Return the (x, y) coordinate for the center point of the cell that contains the specified text.  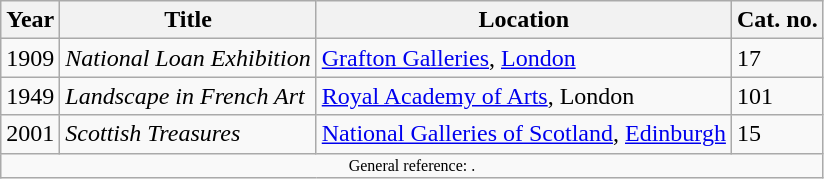
Royal Academy of Arts, London (524, 96)
Location (524, 20)
National Galleries of Scotland, Edinburgh (524, 134)
101 (777, 96)
Grafton Galleries, London (524, 58)
17 (777, 58)
1949 (30, 96)
1909 (30, 58)
Title (188, 20)
Cat. no. (777, 20)
Year (30, 20)
National Loan Exhibition (188, 58)
2001 (30, 134)
Landscape in French Art (188, 96)
General reference: . (412, 165)
Scottish Treasures (188, 134)
15 (777, 134)
